Return [x, y] of the center of cell containing provided text 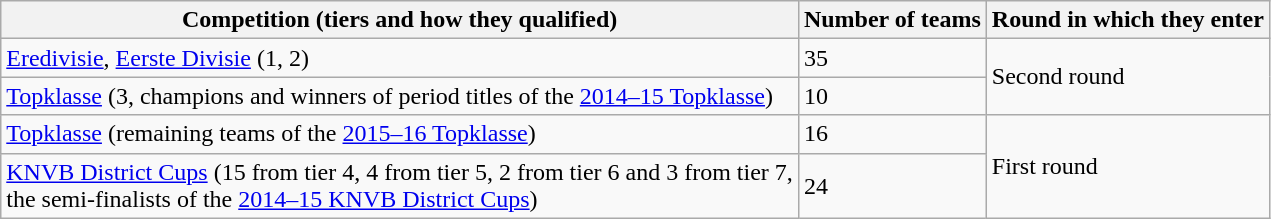
Topklasse (3, champions and winners of period titles of the 2014–15 Topklasse) [400, 96]
Topklasse (remaining teams of the 2015–16 Topklasse) [400, 134]
Eredivisie, Eerste Divisie (1, 2) [400, 58]
16 [892, 134]
24 [892, 186]
Second round [1128, 77]
First round [1128, 166]
35 [892, 58]
KNVB District Cups (15 from tier 4, 4 from tier 5, 2 from tier 6 and 3 from tier 7,the semi-finalists of the 2014–15 KNVB District Cups) [400, 186]
Number of teams [892, 20]
Competition (tiers and how they qualified) [400, 20]
Round in which they enter [1128, 20]
10 [892, 96]
